Scan for the cell matching the given text and deliver its [x, y] coordinate at center. 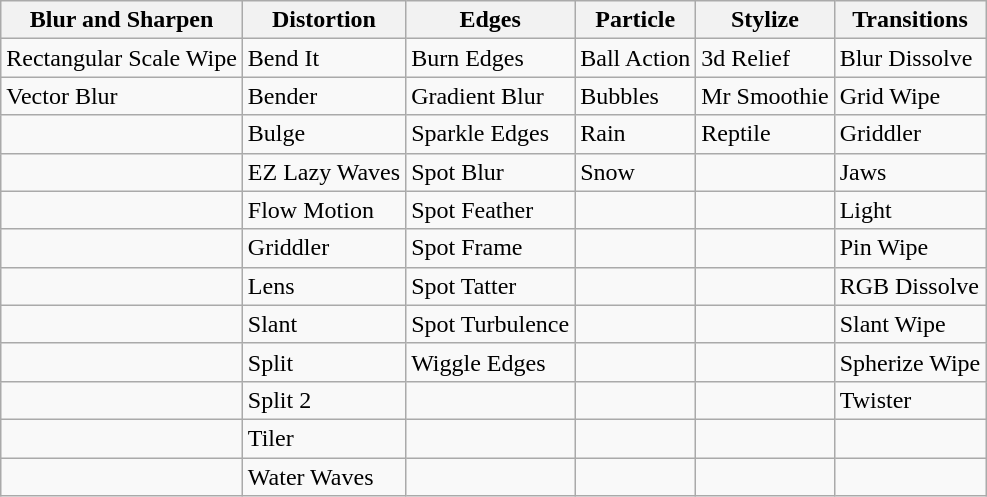
Bubbles [636, 96]
Water Waves [324, 477]
Distortion [324, 20]
Bulge [324, 134]
Bender [324, 96]
EZ Lazy Waves [324, 172]
Transitions [910, 20]
Spot Feather [490, 210]
Split [324, 362]
Blur Dissolve [910, 58]
Rectangular Scale Wipe [122, 58]
Slant [324, 324]
Flow Motion [324, 210]
Spot Tatter [490, 286]
Wiggle Edges [490, 362]
Blur and Sharpen [122, 20]
Light [910, 210]
3d Relief [765, 58]
Sparkle Edges [490, 134]
Ball Action [636, 58]
Spot Frame [490, 248]
Tiler [324, 438]
Jaws [910, 172]
Slant Wipe [910, 324]
RGB Dissolve [910, 286]
Rain [636, 134]
Edges [490, 20]
Twister [910, 400]
Stylize [765, 20]
Split 2 [324, 400]
Vector Blur [122, 96]
Spot Blur [490, 172]
Gradient Blur [490, 96]
Lens [324, 286]
Pin Wipe [910, 248]
Spherize Wipe [910, 362]
Bend It [324, 58]
Particle [636, 20]
Grid Wipe [910, 96]
Mr Smoothie [765, 96]
Reptile [765, 134]
Burn Edges [490, 58]
Snow [636, 172]
Spot Turbulence [490, 324]
